Search for the cell housing the specified text and yield its (X, Y) center coordinate. 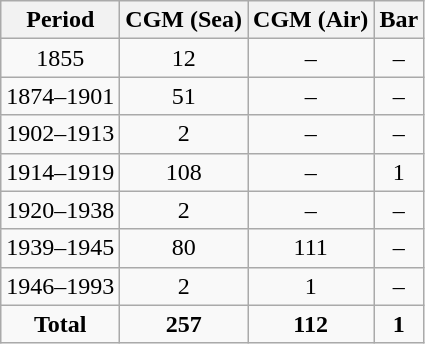
Bar (399, 20)
108 (184, 172)
1946–1993 (60, 286)
80 (184, 248)
CGM (Air) (311, 20)
1855 (60, 58)
112 (311, 324)
Total (60, 324)
1939–1945 (60, 248)
257 (184, 324)
51 (184, 96)
12 (184, 58)
Period (60, 20)
111 (311, 248)
1920–1938 (60, 210)
CGM (Sea) (184, 20)
1914–1919 (60, 172)
1874–1901 (60, 96)
1902–1913 (60, 134)
